Detect which cell encompasses the target text, then output its [x, y] center coordinate. 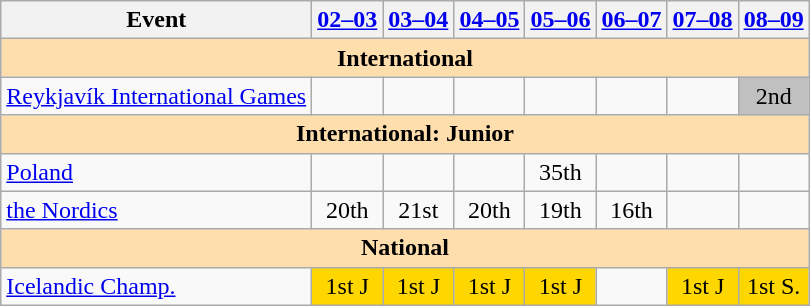
2nd [774, 96]
04–05 [490, 20]
National [405, 248]
Poland [156, 172]
19th [560, 210]
08–09 [774, 20]
35th [560, 172]
Reykjavík International Games [156, 96]
16th [632, 210]
1st S. [774, 286]
International: Junior [405, 134]
Event [156, 20]
03–04 [418, 20]
21st [418, 210]
06–07 [632, 20]
02–03 [348, 20]
Icelandic Champ. [156, 286]
07–08 [702, 20]
the Nordics [156, 210]
International [405, 58]
05–06 [560, 20]
